Find where the given text appears and provide that cell's center as [x, y] coordinate. 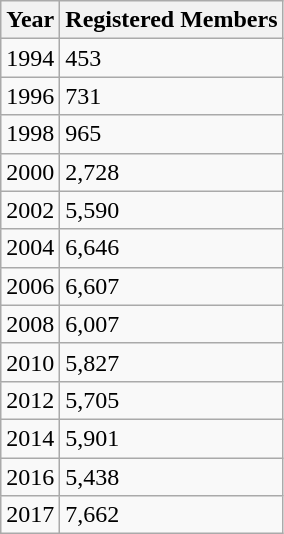
Registered Members [172, 20]
2006 [30, 286]
1994 [30, 58]
5,438 [172, 477]
2002 [30, 210]
7,662 [172, 515]
6,607 [172, 286]
2014 [30, 438]
2000 [30, 172]
5,827 [172, 362]
2004 [30, 248]
2,728 [172, 172]
Year [30, 20]
1998 [30, 134]
2017 [30, 515]
5,705 [172, 400]
2016 [30, 477]
5,590 [172, 210]
2008 [30, 324]
965 [172, 134]
453 [172, 58]
5,901 [172, 438]
2010 [30, 362]
731 [172, 96]
1996 [30, 96]
6,646 [172, 248]
2012 [30, 400]
6,007 [172, 324]
